Pinpoint the cell where the given text exists, returning its [x, y] midpoint coordinate. 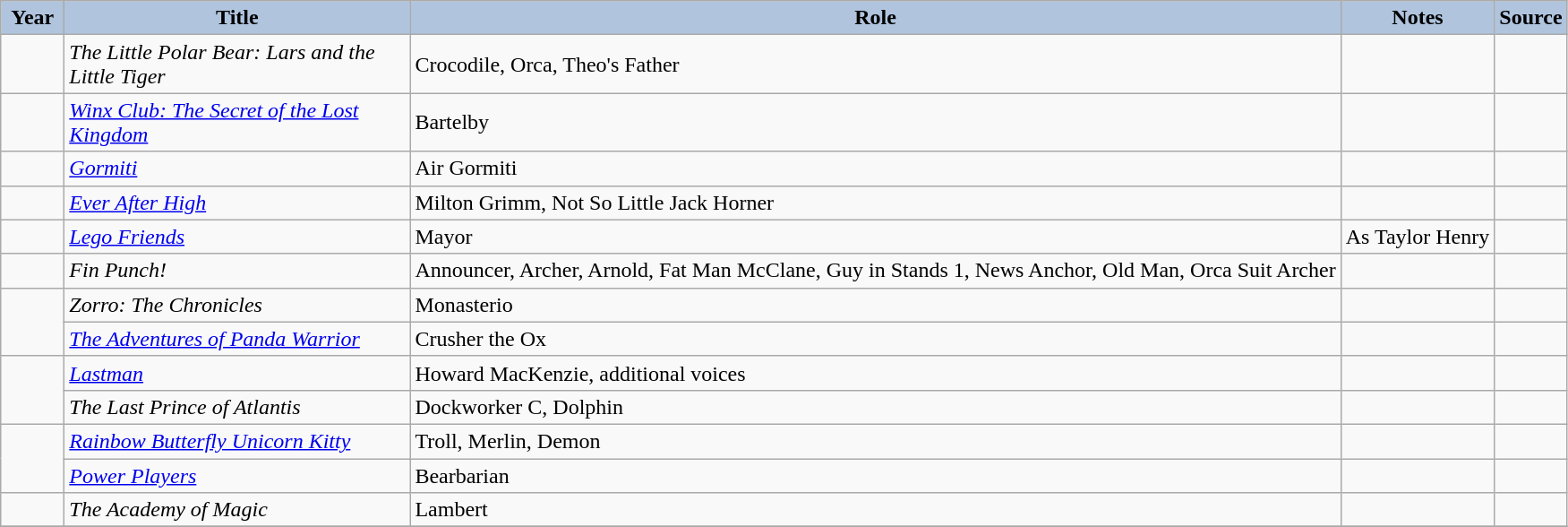
Lastman [237, 373]
Source [1531, 18]
The Last Prince of Atlantis [237, 407]
Air Gormiti [876, 168]
Monasterio [876, 305]
Announcer, Archer, Arnold, Fat Man McClane, Guy in Stands 1, News Anchor, Old Man, Orca Suit Archer [876, 271]
Lambert [876, 510]
Mayor [876, 237]
Crusher the Ox [876, 339]
Howard MacKenzie, additional voices [876, 373]
Year [32, 18]
Zorro: The Chronicles [237, 305]
Lego Friends [237, 237]
Role [876, 18]
Gormiti [237, 168]
Milton Grimm, Not So Little Jack Horner [876, 203]
Crocodile, Orca, Theo's Father [876, 65]
Dockworker C, Dolphin [876, 407]
Power Players [237, 476]
The Adventures of Panda Warrior [237, 339]
The Little Polar Bear: Lars and the Little Tiger [237, 65]
Bartelby [876, 122]
Title [237, 18]
Bearbarian [876, 476]
Fin Punch! [237, 271]
Notes [1418, 18]
Ever After High [237, 203]
Rainbow Butterfly Unicorn Kitty [237, 441]
Troll, Merlin, Demon [876, 441]
Winx Club: The Secret of the Lost Kingdom [237, 122]
As Taylor Henry [1418, 237]
The Academy of Magic [237, 510]
